Search for the cell housing the specified text and yield its (x, y) center coordinate. 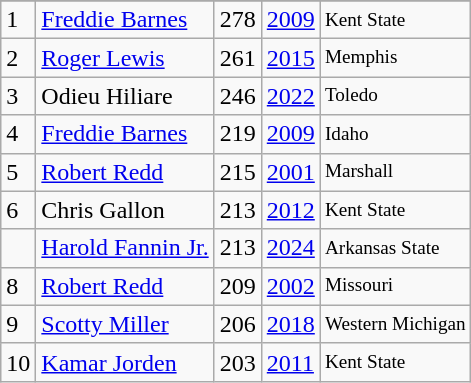
Chris Gallon (125, 210)
Toledo (395, 96)
Idaho (395, 134)
219 (238, 134)
Arkansas State (395, 248)
2012 (290, 210)
10 (18, 362)
2018 (290, 324)
Kamar Jorden (125, 362)
246 (238, 96)
Marshall (395, 172)
209 (238, 286)
Scotty Miller (125, 324)
1 (18, 20)
2015 (290, 58)
278 (238, 20)
203 (238, 362)
8 (18, 286)
Odieu Hiliare (125, 96)
2002 (290, 286)
5 (18, 172)
4 (18, 134)
Western Michigan (395, 324)
206 (238, 324)
215 (238, 172)
Memphis (395, 58)
2001 (290, 172)
9 (18, 324)
261 (238, 58)
6 (18, 210)
2 (18, 58)
2024 (290, 248)
Missouri (395, 286)
2022 (290, 96)
2011 (290, 362)
3 (18, 96)
Roger Lewis (125, 58)
Harold Fannin Jr. (125, 248)
